Return the [X, Y] coordinate for the center point of the cell that contains the specified text.  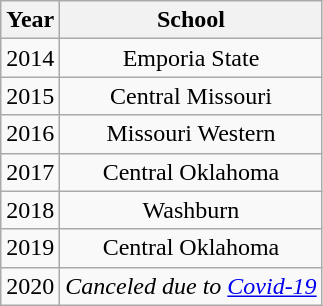
Year [30, 20]
Central Missouri [191, 96]
Emporia State [191, 58]
2015 [30, 96]
2017 [30, 172]
Washburn [191, 210]
2018 [30, 210]
School [191, 20]
2019 [30, 248]
2016 [30, 134]
2014 [30, 58]
2020 [30, 286]
Canceled due to Covid-19 [191, 286]
Missouri Western [191, 134]
